Identify which cell holds the provided text, then report its (X, Y) central coordinate. 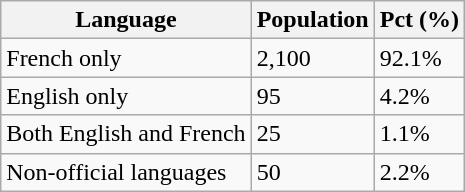
French only (126, 58)
2,100 (312, 58)
92.1% (419, 58)
1.1% (419, 134)
English only (126, 96)
Language (126, 20)
95 (312, 96)
Non-official languages (126, 172)
4.2% (419, 96)
25 (312, 134)
2.2% (419, 172)
Pct (%) (419, 20)
Both English and French (126, 134)
50 (312, 172)
Population (312, 20)
